Provide the [X, Y] coordinate of the cell's center where the given text is located.  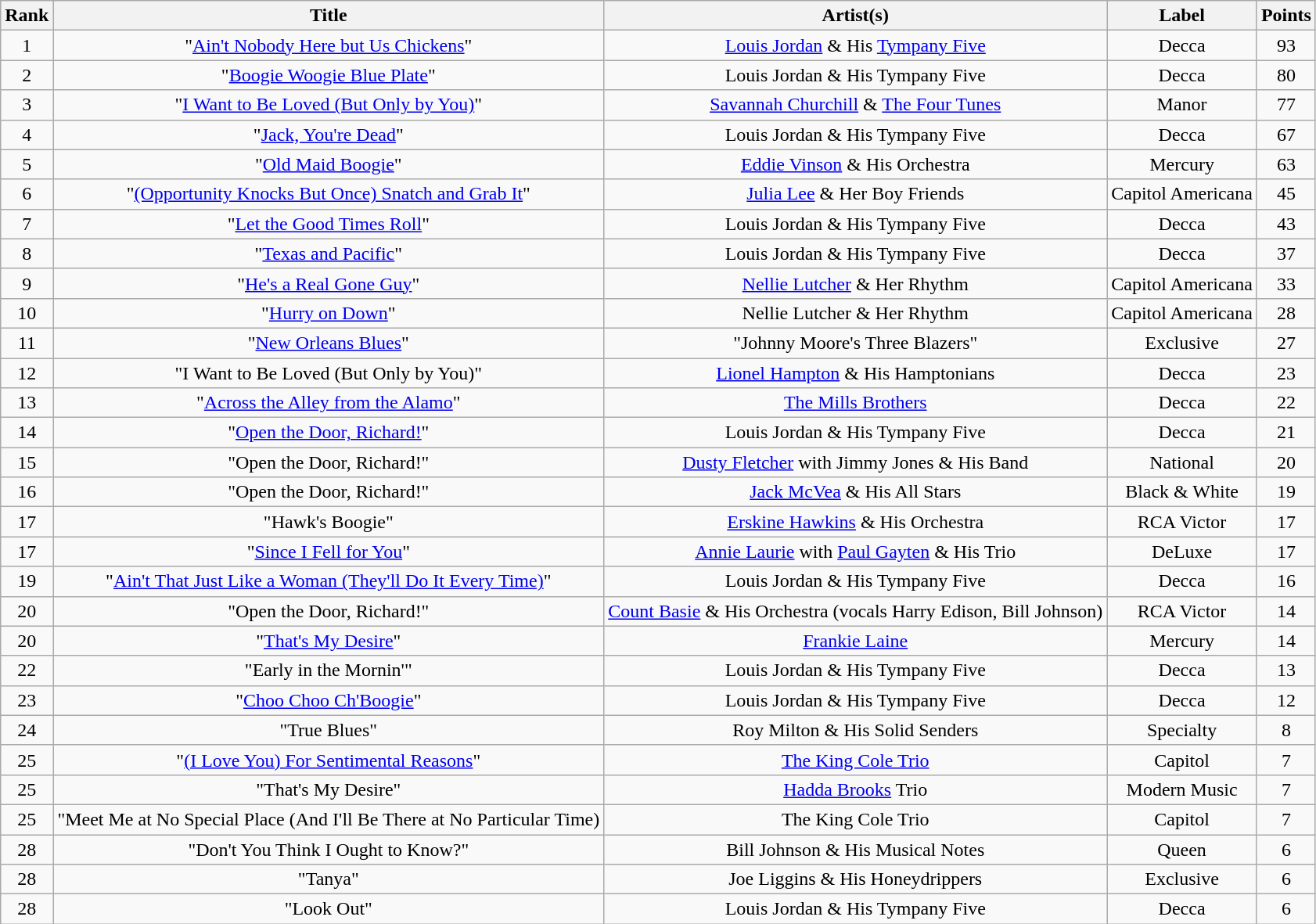
"Tanya" [329, 879]
"Meet Me at No Special Place (And I'll Be There at No Particular Time) [329, 819]
Hadda Brooks Trio [856, 789]
Queen [1182, 849]
Bill Johnson & His Musical Notes [856, 849]
3 [27, 105]
"Ain't Nobody Here but Us Chickens" [329, 45]
93 [1286, 45]
"Since I Fell for You" [329, 552]
"He's a Real Gone Guy" [329, 283]
"True Blues" [329, 730]
"Hurry on Down" [329, 313]
"Hawk's Boogie" [329, 522]
Artist(s) [856, 16]
Eddie Vinson & His Orchestra [856, 164]
15 [27, 462]
Joe Liggins & His Honeydrippers [856, 879]
"Let the Good Times Roll" [329, 224]
27 [1286, 343]
DeLuxe [1182, 552]
24 [27, 730]
National [1182, 462]
"Early in the Mornin'" [329, 671]
Annie Laurie with Paul Gayten & His Trio [856, 552]
2 [27, 75]
Savannah Churchill & The Four Tunes [856, 105]
10 [27, 313]
"Choo Choo Ch'Boogie" [329, 700]
5 [27, 164]
"(I Love You) For Sentimental Reasons" [329, 760]
Black & White [1182, 492]
45 [1286, 194]
Frankie Laine [856, 641]
33 [1286, 283]
4 [27, 135]
Julia Lee & Her Boy Friends [856, 194]
"Don't You Think I Ought to Know?" [329, 849]
Dusty Fletcher with Jimmy Jones & His Band [856, 462]
Title [329, 16]
21 [1286, 433]
80 [1286, 75]
"Texas and Pacific" [329, 253]
Points [1286, 16]
"Old Maid Boogie" [329, 164]
"Across the Alley from the Alamo" [329, 403]
Count Basie & His Orchestra (vocals Harry Edison, Bill Johnson) [856, 611]
Specialty [1182, 730]
Label [1182, 16]
Manor [1182, 105]
Jack McVea & His All Stars [856, 492]
Roy Milton & His Solid Senders [856, 730]
11 [27, 343]
"(Opportunity Knocks But Once) Snatch and Grab It" [329, 194]
1 [27, 45]
"Johnny Moore's Three Blazers" [856, 343]
77 [1286, 105]
37 [1286, 253]
"Look Out" [329, 909]
67 [1286, 135]
The Mills Brothers [856, 403]
9 [27, 283]
"New Orleans Blues" [329, 343]
63 [1286, 164]
Rank [27, 16]
Lionel Hampton & His Hamptonians [856, 373]
"Ain't That Just Like a Woman (They'll Do It Every Time)" [329, 581]
"Boogie Woogie Blue Plate" [329, 75]
43 [1286, 224]
Modern Music [1182, 789]
"Jack, You're Dead" [329, 135]
Erskine Hawkins & His Orchestra [856, 522]
